Pinpoint the cell where the given text exists, returning its [x, y] midpoint coordinate. 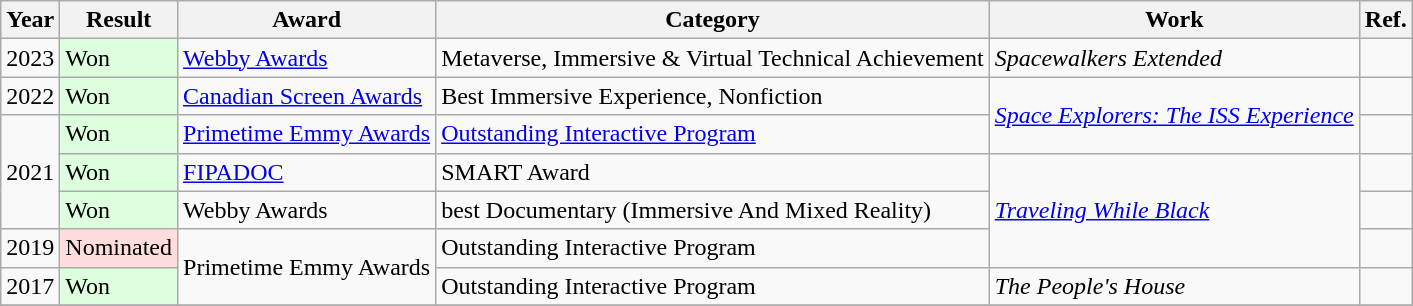
Nominated [119, 248]
Ref. [1386, 20]
Work [1174, 20]
Award [307, 20]
Category [713, 20]
2017 [30, 286]
SMART Award [713, 172]
Result [119, 20]
Traveling While Black [1174, 210]
2023 [30, 58]
2019 [30, 248]
Canadian Screen Awards [307, 96]
best Documentary (Immersive And Mixed Reality) [713, 210]
The People's House [1174, 286]
2021 [30, 172]
Metaverse, Immersive & Virtual Technical Achievement [713, 58]
Best Immersive Experience, Nonfiction [713, 96]
Year [30, 20]
Space Explorers: The ISS Experience [1174, 115]
FIPADOC [307, 172]
Spacewalkers Extended [1174, 58]
2022 [30, 96]
